Locate the cell with the specified text and output its (x, y) center coordinate. 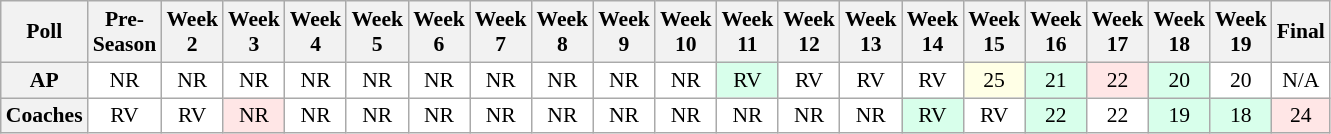
Final (1301, 32)
Week4 (316, 32)
Week18 (1179, 32)
19 (1179, 116)
24 (1301, 116)
AP (44, 80)
Pre-Season (125, 32)
Week15 (994, 32)
Week7 (501, 32)
Week13 (871, 32)
25 (994, 80)
Week14 (933, 32)
Week12 (809, 32)
Week17 (1118, 32)
Poll (44, 32)
Week19 (1241, 32)
Week3 (254, 32)
Week9 (624, 32)
Week6 (439, 32)
18 (1241, 116)
Week10 (686, 32)
21 (1056, 80)
Week8 (562, 32)
Week2 (192, 32)
Week11 (748, 32)
N/A (1301, 80)
Week5 (377, 32)
Week16 (1056, 32)
Coaches (44, 116)
